Extract the [X, Y] coordinate from the center of the cell holding the provided text.  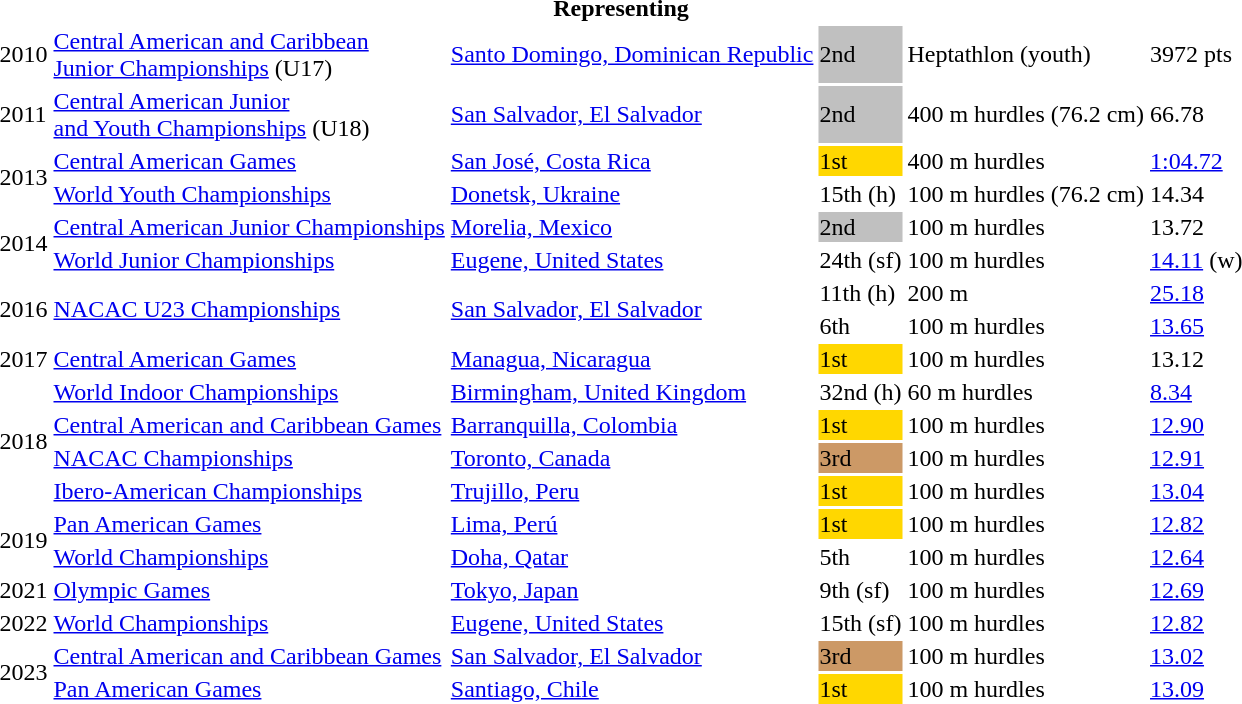
100 m hurdles (76.2 cm) [1026, 194]
Tokyo, Japan [632, 590]
Trujillo, Peru [632, 491]
Toronto, Canada [632, 458]
Birmingham, United Kingdom [632, 392]
World Junior Championships [249, 260]
Central American and CaribbeanJunior Championships (U17) [249, 54]
Lima, Perú [632, 524]
Central American Junior Championships [249, 227]
200 m [1026, 293]
24th (sf) [860, 260]
15th (sf) [860, 623]
Santiago, Chile [632, 689]
Heptathlon (youth) [1026, 54]
NACAC U23 Championships [249, 310]
5th [860, 557]
NACAC Championships [249, 458]
Central American Juniorand Youth Championships (U18) [249, 114]
60 m hurdles [1026, 392]
400 m hurdles (76.2 cm) [1026, 114]
Managua, Nicaragua [632, 359]
Ibero-American Championships [249, 491]
15th (h) [860, 194]
World Indoor Championships [249, 392]
Santo Domingo, Dominican Republic [632, 54]
Doha, Qatar [632, 557]
World Youth Championships [249, 194]
Olympic Games [249, 590]
Barranquilla, Colombia [632, 425]
Donetsk, Ukraine [632, 194]
32nd (h) [860, 392]
9th (sf) [860, 590]
Morelia, Mexico [632, 227]
11th (h) [860, 293]
San José, Costa Rica [632, 161]
6th [860, 326]
400 m hurdles [1026, 161]
